Extract the (X, Y) coordinate from the center of the cell holding the provided text.  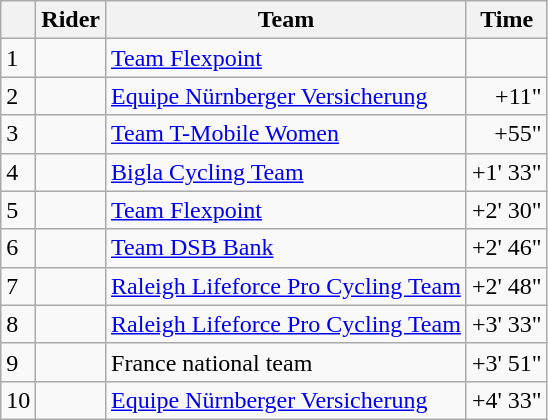
France national team (286, 362)
+3' 33" (506, 324)
+2' 48" (506, 286)
Team T-Mobile Women (286, 134)
+4' 33" (506, 400)
+1' 33" (506, 172)
8 (18, 324)
3 (18, 134)
9 (18, 362)
+55" (506, 134)
10 (18, 400)
7 (18, 286)
1 (18, 58)
Bigla Cycling Team (286, 172)
Team DSB Bank (286, 248)
+11" (506, 96)
+2' 46" (506, 248)
2 (18, 96)
+2' 30" (506, 210)
6 (18, 248)
5 (18, 210)
4 (18, 172)
+3' 51" (506, 362)
Rider (71, 20)
Time (506, 20)
Team (286, 20)
